Return the [x, y] coordinate for the center point of the cell that contains the specified text.  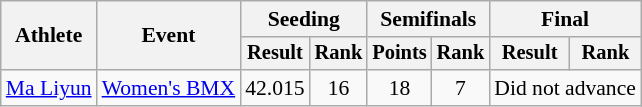
Seeding [304, 19]
Event [169, 36]
Final [565, 19]
Ma Liyun [49, 88]
Semifinals [428, 19]
Did not advance [565, 88]
18 [399, 88]
16 [339, 88]
7 [461, 88]
Athlete [49, 36]
42.015 [274, 88]
Points [399, 54]
Women's BMX [169, 88]
